Locate the cell with the specified text and output its (x, y) center coordinate. 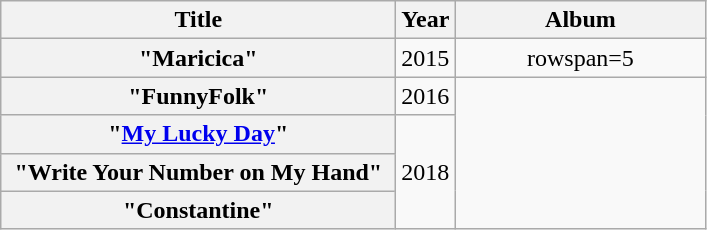
2015 (426, 58)
rowspan=5 (580, 58)
2018 (426, 172)
Title (198, 20)
2016 (426, 96)
Album (580, 20)
Year (426, 20)
"Write Your Number on My Hand" (198, 172)
"Constantine" (198, 210)
"FunnyFolk" (198, 96)
"Maricica" (198, 58)
"My Lucky Day" (198, 134)
